Find where the given text appears and provide that cell's center as (X, Y) coordinate. 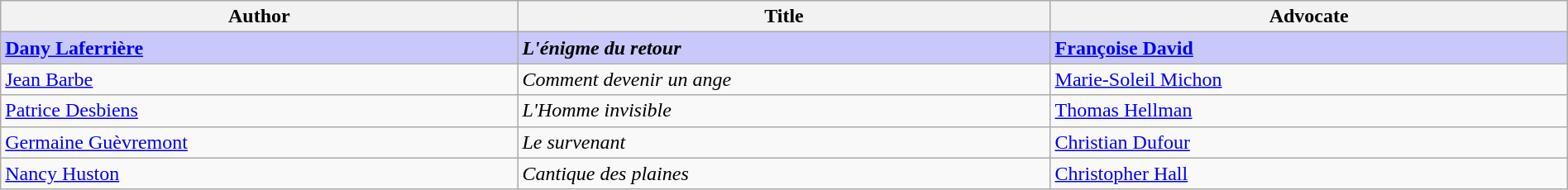
Françoise David (1308, 48)
Dany Laferrière (260, 48)
Christian Dufour (1308, 142)
Germaine Guèvremont (260, 142)
Advocate (1308, 17)
Le survenant (784, 142)
L'énigme du retour (784, 48)
Nancy Huston (260, 173)
Marie-Soleil Michon (1308, 79)
Christopher Hall (1308, 173)
Cantique des plaines (784, 173)
L'Homme invisible (784, 111)
Jean Barbe (260, 79)
Title (784, 17)
Patrice Desbiens (260, 111)
Thomas Hellman (1308, 111)
Comment devenir un ange (784, 79)
Author (260, 17)
